Identify which cell holds the provided text, then report its (x, y) central coordinate. 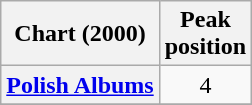
Peakposition (205, 34)
Chart (2000) (80, 34)
Polish Albums (80, 85)
4 (205, 85)
